From the cell containing the given text, extract its center point as (X, Y) coordinate. 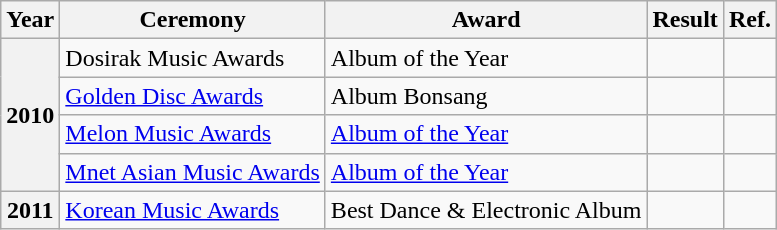
Ref. (750, 20)
Award (486, 20)
Korean Music Awards (193, 210)
Ceremony (193, 20)
Dosirak Music Awards (193, 58)
Mnet Asian Music Awards (193, 172)
Best Dance & Electronic Album (486, 210)
2010 (30, 115)
Year (30, 20)
2011 (30, 210)
Melon Music Awards (193, 134)
Result (685, 20)
Golden Disc Awards (193, 96)
Album Bonsang (486, 96)
